Return [x, y] of the center of cell containing provided text 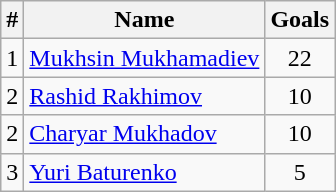
1 [12, 58]
Yuri Baturenko [144, 172]
Mukhsin Mukhamadiev [144, 58]
5 [300, 172]
# [12, 20]
Charyar Mukhadov [144, 134]
22 [300, 58]
Rashid Rakhimov [144, 96]
3 [12, 172]
Name [144, 20]
Goals [300, 20]
